Search for the cell housing the specified text and yield its [X, Y] center coordinate. 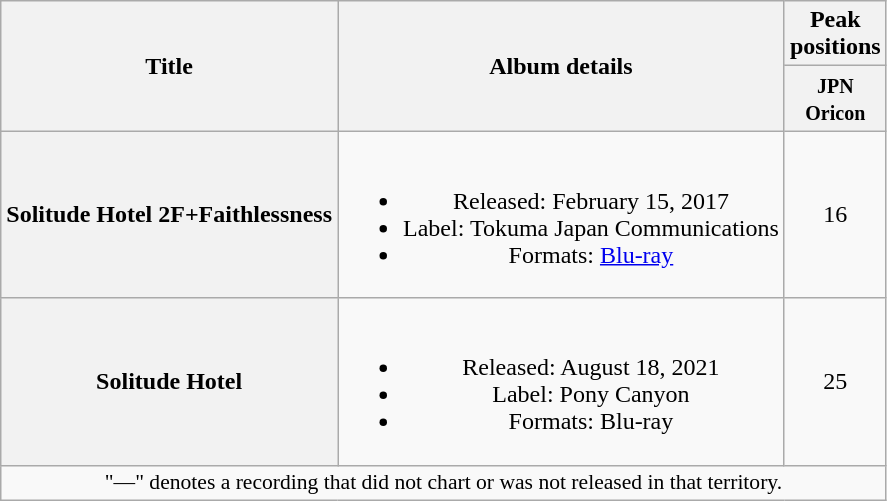
Peak positions [835, 34]
Title [170, 66]
16 [835, 214]
25 [835, 382]
Released: August 18, 2021Label: Pony CanyonFormats: Blu-ray [562, 382]
"—" denotes a recording that did not chart or was not released in that territory. [444, 483]
Solitude Hotel [170, 382]
Released: February 15, 2017Label: Tokuma Japan CommunicationsFormats: Blu-ray [562, 214]
Album details [562, 66]
JPNOricon [835, 98]
Solitude Hotel 2F+Faithlessness [170, 214]
